Output the (x, y) coordinate of the center of the cell containing the given text.  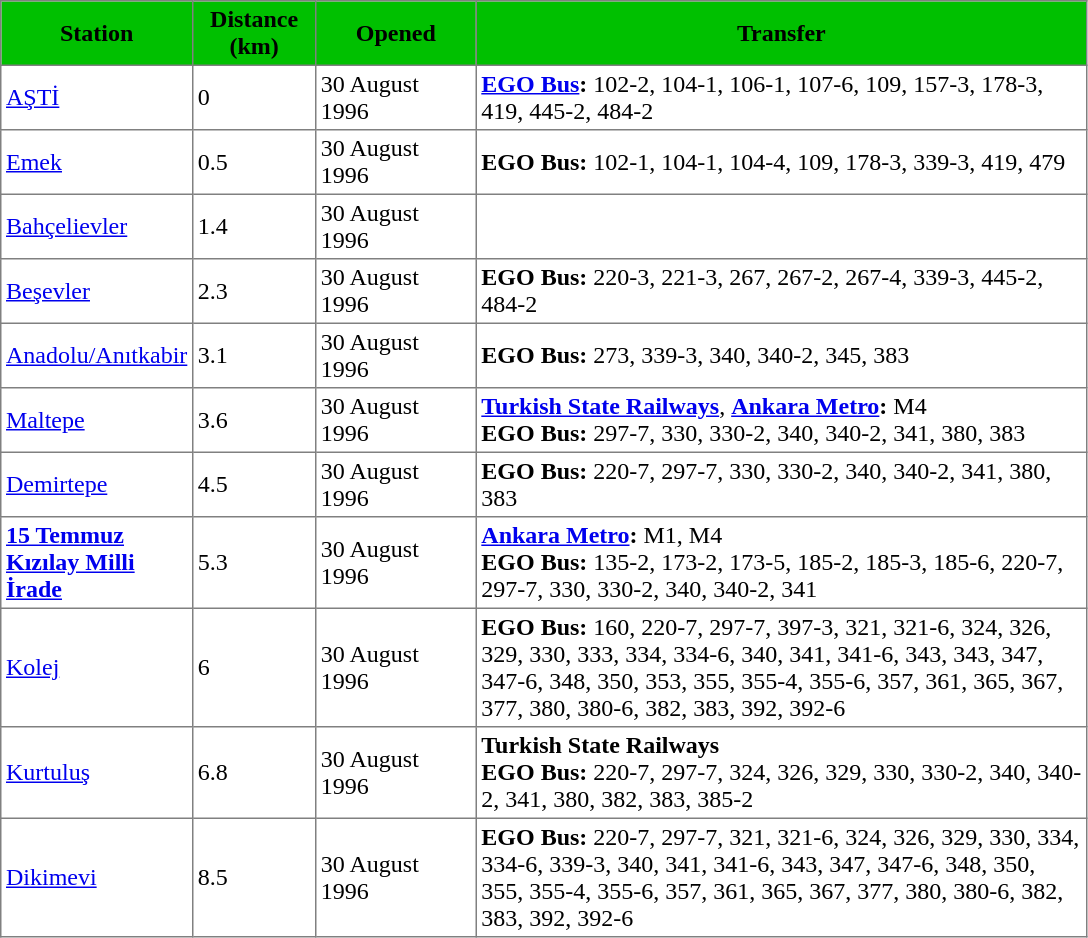
3.6 (254, 420)
Dikimevi (97, 877)
EGO Bus: 102-1, 104-1, 104-4, 109, 178-3, 339-3, 419, 479 (781, 162)
Station (97, 33)
Distance(km) (254, 33)
Maltepe (97, 420)
2.3 (254, 291)
EGO Bus: 220-7, 297-7, 330, 330-2, 340, 340-2, 341, 380, 383 (781, 484)
EGO Bus: 273, 339-3, 340, 340-2, 345, 383 (781, 355)
EGO Bus: 220-3, 221-3, 267, 267-2, 267-4, 339-3, 445-2, 484-2 (781, 291)
Opened (396, 33)
0.5 (254, 162)
EGO Bus: 102-2, 104-1, 106-1, 107-6, 109, 157-3, 178-3, 419, 445-2, 484-2 (781, 97)
5.3 (254, 563)
Bahçelievler (97, 226)
Transfer (781, 33)
Kurtuluş (97, 773)
Turkish State RailwaysEGO Bus: 220-7, 297-7, 324, 326, 329, 330, 330-2, 340, 340-2, 341, 380, 382, 383, 385-2 (781, 773)
1.4 (254, 226)
0 (254, 97)
6.8 (254, 773)
8.5 (254, 877)
Ankara Metro: M1, M4EGO Bus: 135-2, 173-2, 173-5, 185-2, 185-3, 185-6, 220-7, 297-7, 330, 330-2, 340, 340-2, 341 (781, 563)
AŞTİ (97, 97)
Turkish State Railways, Ankara Metro: M4EGO Bus: 297-7, 330, 330-2, 340, 340-2, 341, 380, 383 (781, 420)
Beşevler (97, 291)
3.1 (254, 355)
4.5 (254, 484)
Kolej (97, 667)
Anadolu/Anıtkabir (97, 355)
Demirtepe (97, 484)
15 Temmuz Kızılay Milli İrade (97, 563)
6 (254, 667)
Emek (97, 162)
